Scan for the cell matching the given text and deliver its (X, Y) coordinate at center. 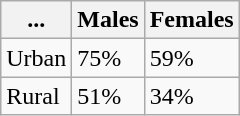
... (36, 20)
Males (108, 20)
Rural (36, 96)
34% (192, 96)
59% (192, 58)
75% (108, 58)
51% (108, 96)
Females (192, 20)
Urban (36, 58)
